Find where the given text appears and provide that cell's center as (X, Y) coordinate. 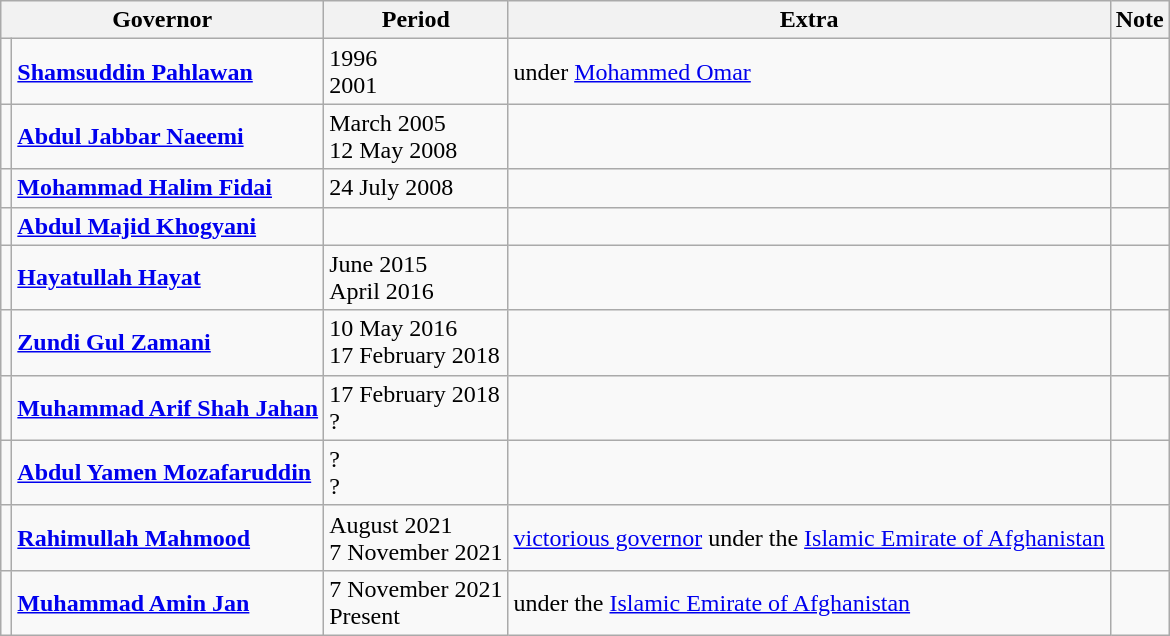
Abdul Majid Khogyani (168, 226)
Shamsuddin Pahlawan (168, 72)
17 February 2018? (416, 408)
Mohammad Halim Fidai (168, 188)
August 2021 7 November 2021 (416, 538)
Muhammad Arif Shah Jahan (168, 408)
March 2005 12 May 2008 (416, 136)
1996 2001 (416, 72)
?? (416, 472)
under Mohammed Omar (809, 72)
Governor (162, 20)
10 May 201617 February 2018 (416, 342)
Extra (809, 20)
24 July 2008 (416, 188)
June 2015 April 2016 (416, 278)
Zundi Gul Zamani (168, 342)
7 November 2021 Present (416, 602)
Rahimullah Mahmood (168, 538)
Period (416, 20)
Hayatullah Hayat (168, 278)
under the Islamic Emirate of Afghanistan (809, 602)
victorious governor under the Islamic Emirate of Afghanistan (809, 538)
Note (1140, 20)
Abdul Yamen Mozafaruddin (168, 472)
Muhammad Amin Jan (168, 602)
Abdul Jabbar Naeemi (168, 136)
